Identify which cell holds the provided text, then report its (X, Y) central coordinate. 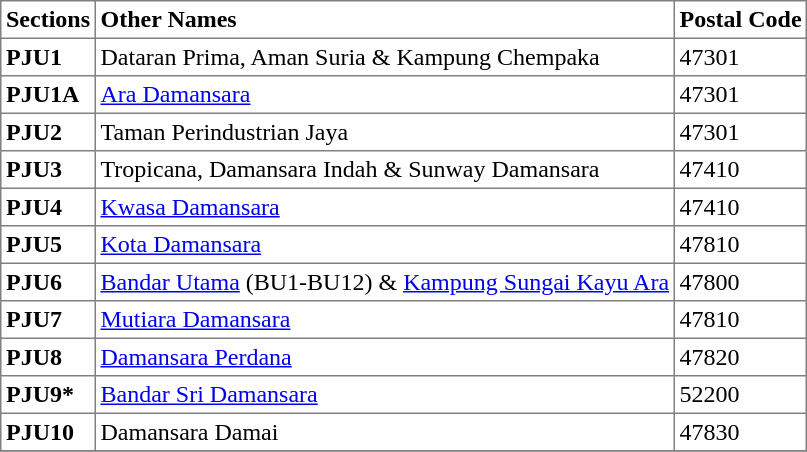
Other Names (384, 20)
Dataran Prima, Aman Suria & Kampung Chempaka (384, 57)
Ara Damansara (384, 95)
PJU1A (48, 95)
PJU10 (48, 432)
PJU8 (48, 357)
PJU2 (48, 132)
47830 (740, 432)
Sections (48, 20)
PJU7 (48, 320)
Bandar Utama (BU1-BU12) & Kampung Sungai Kayu Ara (384, 282)
Mutiara Damansara (384, 320)
Bandar Sri Damansara (384, 395)
PJU1 (48, 57)
PJU3 (48, 170)
Postal Code (740, 20)
52200 (740, 395)
47800 (740, 282)
Kota Damansara (384, 245)
PJU4 (48, 207)
Taman Perindustrian Jaya (384, 132)
PJU6 (48, 282)
47820 (740, 357)
Damansara Damai (384, 432)
PJU9* (48, 395)
Damansara Perdana (384, 357)
Tropicana, Damansara Indah & Sunway Damansara (384, 170)
Kwasa Damansara (384, 207)
PJU5 (48, 245)
